Output the (X, Y) coordinate of the center of the cell containing the given text.  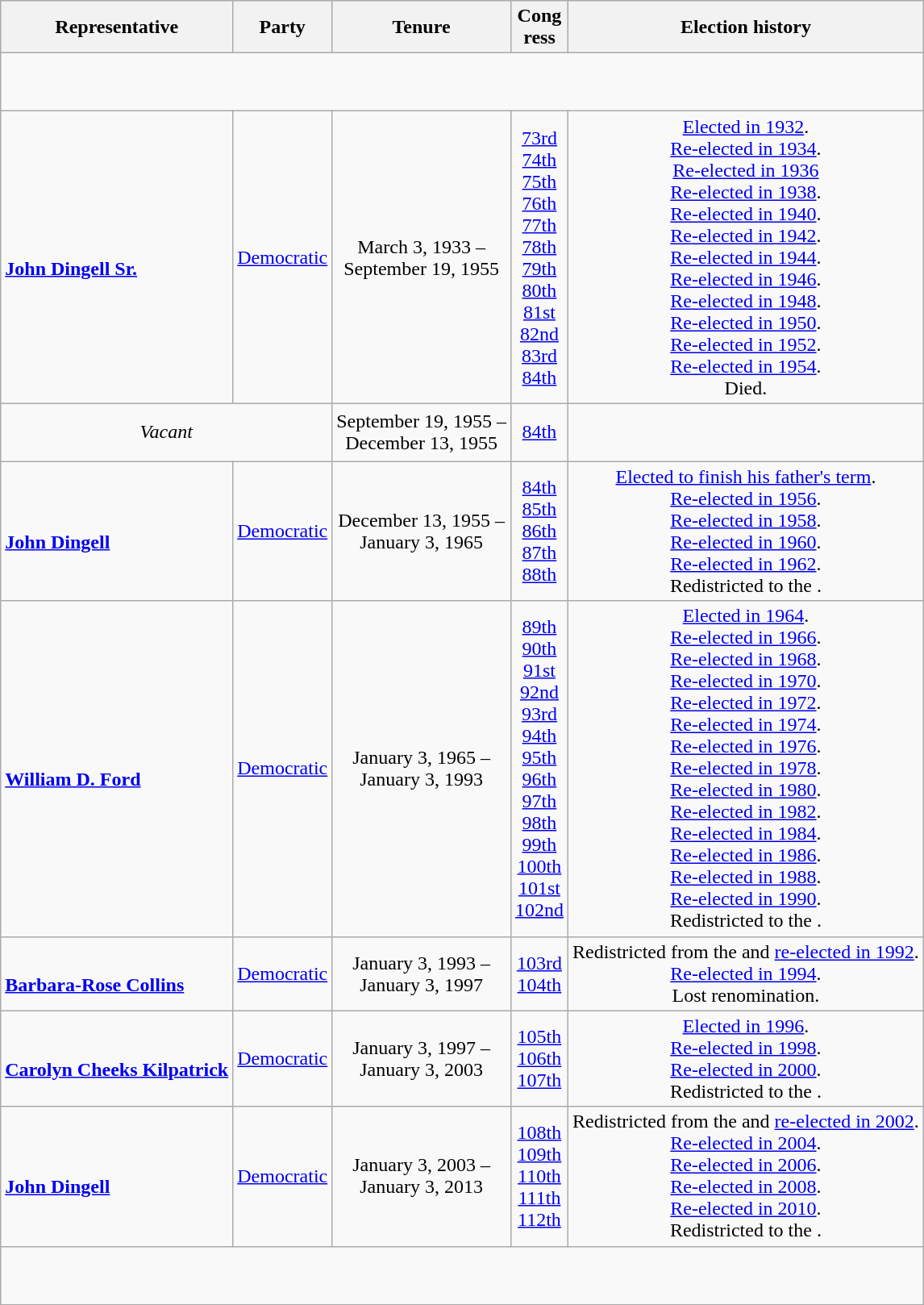
Carolyn Cheeks Kilpatrick (117, 1058)
84th (539, 432)
Vacant (166, 432)
Congress (539, 27)
89th90th91st92nd93rd94th95th96th97th98th99th100th101st102nd (539, 769)
Elected to finish his father's term.Re-elected in 1956.Re-elected in 1958.Re-elected in 1960.Re-elected in 1962.Redistricted to the . (745, 531)
Redistricted from the and re-elected in 2002.Re-elected in 2004.Re-elected in 2006.Re-elected in 2008.Re-elected in 2010.Redistricted to the . (745, 1176)
John Dingell Sr. (117, 257)
Barbara-Rose Collins (117, 974)
Election history (745, 27)
84th85th86th87th88th (539, 531)
Representative (117, 27)
September 19, 1955 – December 13, 1955 (422, 432)
103rd104th (539, 974)
January 3, 1997 – January 3, 2003 (422, 1058)
March 3, 1933 – September 19, 1955 (422, 257)
108th109th110th111th112th (539, 1176)
Elected in 1996.Re-elected in 1998.Re-elected in 2000.Redistricted to the . (745, 1058)
December 13, 1955 – January 3, 1965 (422, 531)
January 3, 2003 – January 3, 2013 (422, 1176)
January 3, 1993 – January 3, 1997 (422, 974)
Tenure (422, 27)
Party (282, 27)
January 3, 1965 – January 3, 1993 (422, 769)
Redistricted from the and re-elected in 1992.Re-elected in 1994.Lost renomination. (745, 974)
William D. Ford (117, 769)
73rd74th75th76th77th78th79th80th81st82nd83rd84th (539, 257)
105th106th107th (539, 1058)
